Output the (x, y) coordinate of the center of the cell containing the given text.  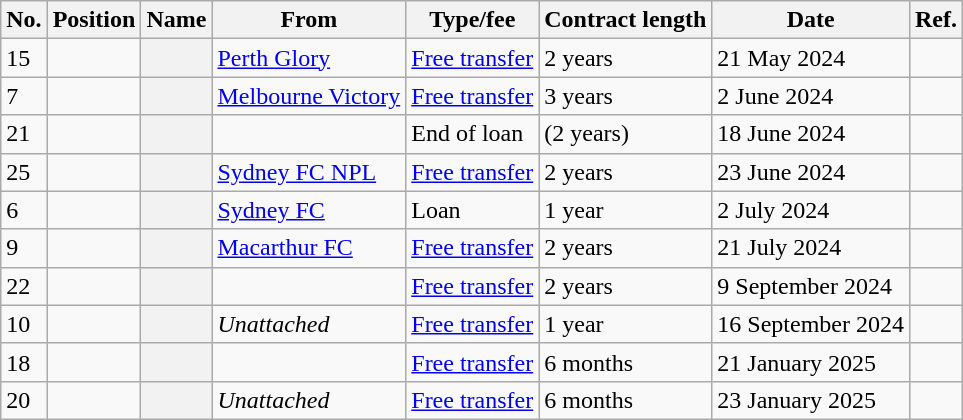
Ref. (936, 20)
15 (24, 58)
2 July 2024 (811, 210)
10 (24, 324)
Melbourne Victory (309, 96)
From (309, 20)
(2 years) (626, 134)
21 January 2025 (811, 362)
Contract length (626, 20)
3 years (626, 96)
End of loan (472, 134)
23 June 2024 (811, 172)
20 (24, 400)
9 September 2024 (811, 286)
Loan (472, 210)
Name (176, 20)
22 (24, 286)
2 June 2024 (811, 96)
Sydney FC NPL (309, 172)
21 May 2024 (811, 58)
18 (24, 362)
18 June 2024 (811, 134)
25 (24, 172)
21 (24, 134)
Position (94, 20)
23 January 2025 (811, 400)
Date (811, 20)
21 July 2024 (811, 248)
9 (24, 248)
7 (24, 96)
6 (24, 210)
Macarthur FC (309, 248)
Perth Glory (309, 58)
Type/fee (472, 20)
No. (24, 20)
Sydney FC (309, 210)
16 September 2024 (811, 324)
